Return [X, Y] of the center of cell containing provided text 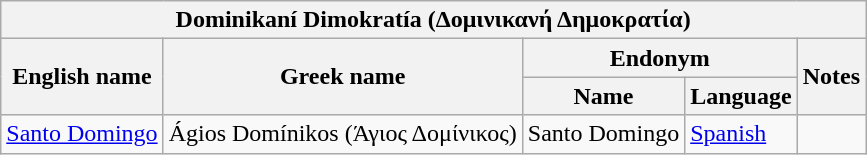
Language [741, 96]
Endonym [660, 58]
Dominikaní Dimokratía (Δομινικανή Δημοκρατία) [434, 20]
Spanish [741, 134]
Notes [831, 77]
Greek name [342, 77]
Ágios Domínikos (Άγιος Δομίνικος) [342, 134]
English name [82, 77]
Name [603, 96]
